Detect which cell encompasses the target text, then output its (x, y) center coordinate. 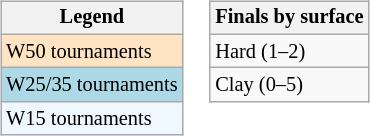
Clay (0–5) (289, 85)
W25/35 tournaments (92, 85)
Legend (92, 18)
Finals by surface (289, 18)
Hard (1–2) (289, 51)
W50 tournaments (92, 51)
W15 tournaments (92, 119)
